From the cell containing the given text, extract its center point as [x, y] coordinate. 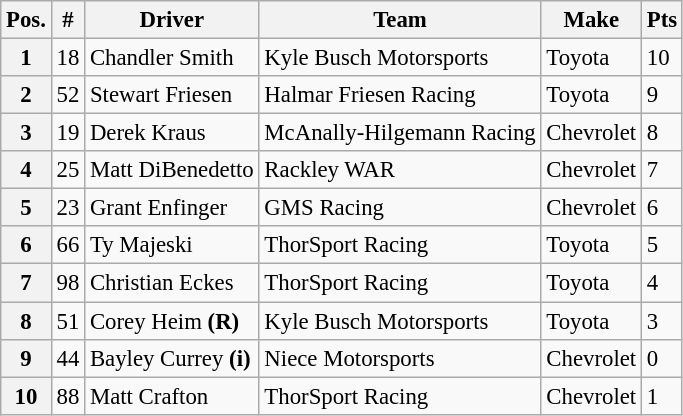
Niece Motorsports [400, 358]
Team [400, 20]
23 [68, 208]
Ty Majeski [172, 245]
19 [68, 133]
Christian Eckes [172, 283]
Pos. [26, 20]
98 [68, 283]
66 [68, 245]
Rackley WAR [400, 170]
# [68, 20]
Chandler Smith [172, 58]
51 [68, 321]
GMS Racing [400, 208]
18 [68, 58]
Matt DiBenedetto [172, 170]
2 [26, 95]
Derek Kraus [172, 133]
Bayley Currey (i) [172, 358]
88 [68, 396]
Driver [172, 20]
Matt Crafton [172, 396]
Halmar Friesen Racing [400, 95]
Stewart Friesen [172, 95]
44 [68, 358]
McAnally-Hilgemann Racing [400, 133]
Make [591, 20]
Grant Enfinger [172, 208]
25 [68, 170]
52 [68, 95]
0 [662, 358]
Pts [662, 20]
Corey Heim (R) [172, 321]
